From the cell containing the given text, extract its center point as (X, Y) coordinate. 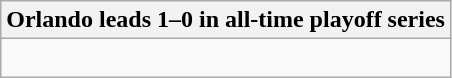
Orlando leads 1–0 in all-time playoff series (226, 20)
